Pinpoint the cell where the given text exists, returning its (X, Y) midpoint coordinate. 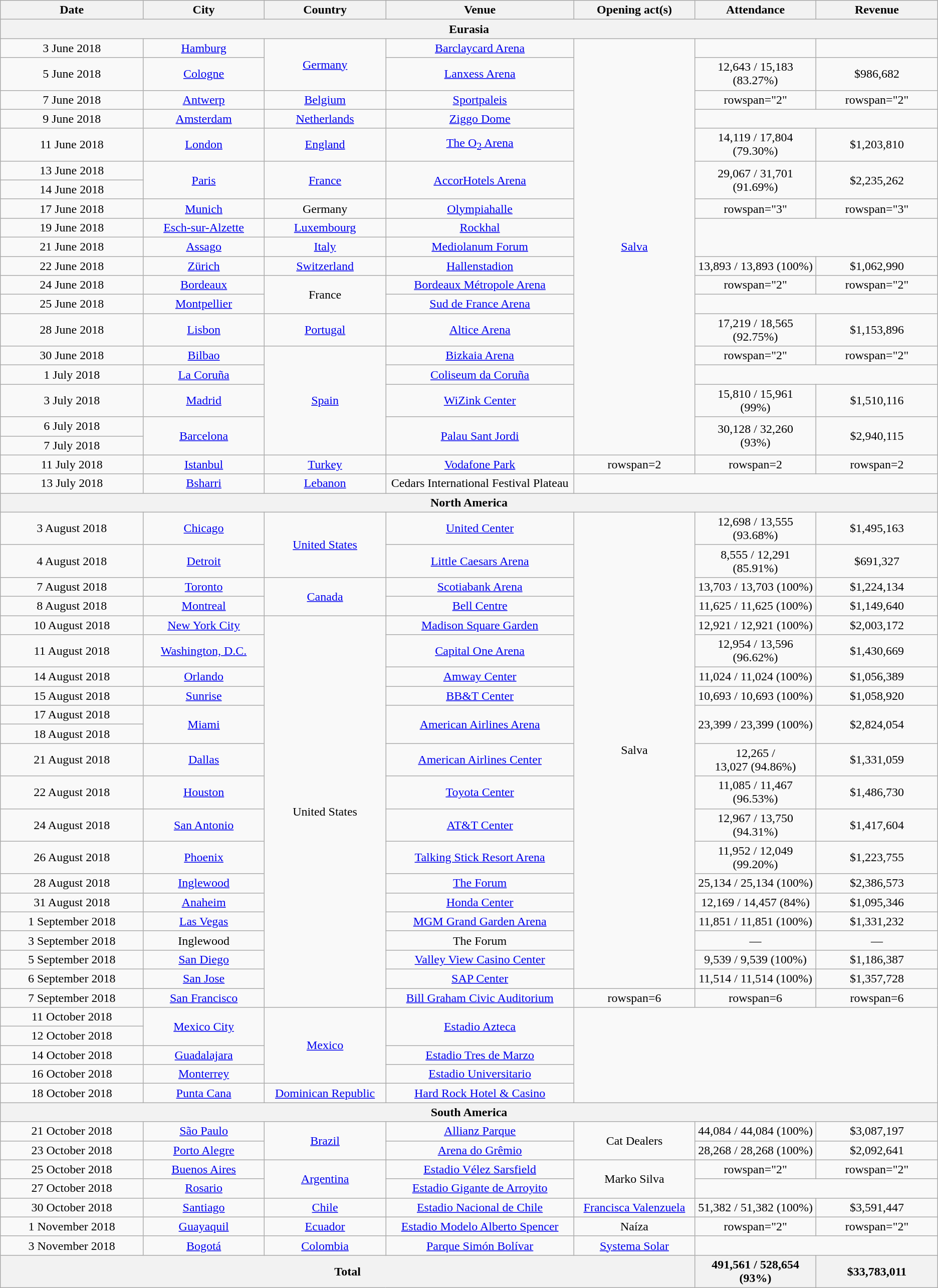
Hamburg (204, 48)
31 August 2018 (72, 902)
7 September 2018 (72, 997)
28,268 / 28,268 (100%) (755, 1150)
Palau Sant Jordi (480, 436)
Eurasia (469, 29)
4 August 2018 (72, 561)
Valley View Casino Center (480, 959)
$1,331,059 (877, 759)
Sud de France Arena (480, 304)
Systema Solar (634, 1245)
10 August 2018 (72, 625)
Olympiahalle (480, 208)
Opening act(s) (634, 10)
SAP Center (480, 978)
21 August 2018 (72, 759)
Estadio Tres de Marzo (480, 1055)
Lisbon (204, 330)
7 August 2018 (72, 587)
15,810 / 15,961(99%) (755, 401)
Cologne (204, 74)
9,539 / 9,539 (100%) (755, 959)
11 August 2018 (72, 651)
30 June 2018 (72, 356)
12,921 / 12,921 (100%) (755, 625)
$1,056,389 (877, 677)
Orlando (204, 677)
Honda Center (480, 902)
Vodafone Park (480, 464)
17,219 / 18,565(92.75%) (755, 330)
$2,824,054 (877, 724)
Capital One Arena (480, 651)
13 June 2018 (72, 170)
15 August 2018 (72, 696)
$1,223,755 (877, 858)
Allianz Parque (480, 1131)
18 October 2018 (72, 1093)
1 November 2018 (72, 1226)
BB&T Center (480, 696)
Miami (204, 724)
South America (469, 1112)
1 September 2018 (72, 921)
13,893 / 13,893 (100%) (755, 266)
25,134 / 25,134 (100%) (755, 883)
Guadalajara (204, 1055)
Estadio Gigante de Arroyito (480, 1188)
WiZink Center (480, 401)
44,084 / 44,084 (100%) (755, 1131)
American Airlines Arena (480, 724)
Antwerp (204, 100)
Total (348, 1271)
City (204, 10)
8 August 2018 (72, 606)
$1,186,387 (877, 959)
11,625 / 11,625 (100%) (755, 606)
Amway Center (480, 677)
Country (325, 10)
$33,783,011 (877, 1271)
Houston (204, 793)
28 June 2018 (72, 330)
11,514 / 11,514 (100%) (755, 978)
6 September 2018 (72, 978)
Turkey (325, 464)
Brazil (325, 1141)
Dallas (204, 759)
14 October 2018 (72, 1055)
Estadio Universitario (480, 1074)
$986,682 (877, 74)
Luxembourg (325, 227)
17 June 2018 (72, 208)
25 October 2018 (72, 1169)
London (204, 144)
Lebanon (325, 483)
12 October 2018 (72, 1036)
25 June 2018 (72, 304)
3 September 2018 (72, 940)
Ziggo Dome (480, 119)
Marko Silva (634, 1179)
30,128 / 32,260(93%) (755, 436)
28 August 2018 (72, 883)
Esch-sur-Alzette (204, 227)
11 July 2018 (72, 464)
12,967 / 13,750 (94.31%) (755, 825)
Barcelona (204, 436)
6 July 2018 (72, 426)
Parque Simón Bolívar (480, 1245)
AT&T Center (480, 825)
Rockhal (480, 227)
Barclaycard Arena (480, 48)
La Coruña (204, 375)
$1,203,810 (877, 144)
Mexico City (204, 1026)
$1,486,730 (877, 793)
11,085 / 11,467 (96.53%) (755, 793)
12,954 / 13,596 (96.62%) (755, 651)
Rosario (204, 1188)
Madrid (204, 401)
18 August 2018 (72, 734)
$691,327 (877, 561)
9 June 2018 (72, 119)
3 July 2018 (72, 401)
Bogotá (204, 1245)
$3,591,447 (877, 1207)
Mexico (325, 1046)
Estadio Modelo Alberto Spencer (480, 1226)
Anaheim (204, 902)
Detroit (204, 561)
1 July 2018 (72, 375)
Portugal (325, 330)
12,643 / 15,183(83.27%) (755, 74)
Chicago (204, 528)
$1,357,728 (877, 978)
3 June 2018 (72, 48)
$1,095,346 (877, 902)
14 August 2018 (72, 677)
10,693 / 10,693 (100%) (755, 696)
$1,510,116 (877, 401)
12,265 /13,027 (94.86%) (755, 759)
Colombia (325, 1245)
13 July 2018 (72, 483)
19 June 2018 (72, 227)
Phoenix (204, 858)
Bill Graham Civic Auditorium (480, 997)
23,399 / 23,399 (100%) (755, 724)
17 August 2018 (72, 715)
51,382 / 51,382 (100%) (755, 1207)
Scotiabank Arena (480, 587)
$2,235,262 (877, 180)
7 June 2018 (72, 100)
Netherlands (325, 119)
$1,149,640 (877, 606)
Estadio Vélez Sarsfield (480, 1169)
$3,087,197 (877, 1131)
11,952 / 12,049 (99.20%) (755, 858)
Porto Alegre (204, 1150)
Hard Rock Hotel & Casino (480, 1093)
Buenos Aires (204, 1169)
$2,092,641 (877, 1150)
Madison Square Garden (480, 625)
$1,331,232 (877, 921)
Arena do Grêmio (480, 1150)
491,561 / 528,654 (93%) (755, 1271)
American Airlines Center (480, 759)
Dominican Republic (325, 1093)
Montreal (204, 606)
$2,003,172 (877, 625)
Altice Arena (480, 330)
Las Vegas (204, 921)
Mediolanum Forum (480, 246)
26 August 2018 (72, 858)
United Center (480, 528)
San Jose (204, 978)
Munich (204, 208)
11 October 2018 (72, 1017)
Switzerland (325, 266)
Amsterdam (204, 119)
Paris (204, 180)
San Francisco (204, 997)
Assago (204, 246)
24 August 2018 (72, 825)
5 September 2018 (72, 959)
Bizkaia Arena (480, 356)
Date (72, 10)
$1,417,604 (877, 825)
Istanbul (204, 464)
São Paulo (204, 1131)
21 June 2018 (72, 246)
Punta Cana (204, 1093)
Bell Centre (480, 606)
Lanxess Arena (480, 74)
11,024 / 11,024 (100%) (755, 677)
13,703 / 13,703 (100%) (755, 587)
Sunrise (204, 696)
Naíza (634, 1226)
$2,940,115 (877, 436)
San Antonio (204, 825)
27 October 2018 (72, 1188)
Talking Stick Resort Arena (480, 858)
Bordeaux (204, 285)
22 August 2018 (72, 793)
Italy (325, 246)
Attendance (755, 10)
$1,430,669 (877, 651)
North America (469, 502)
5 June 2018 (72, 74)
$1,224,134 (877, 587)
Canada (325, 596)
AccorHotels Arena (480, 180)
Estadio Azteca (480, 1026)
Sportpaleis (480, 100)
Monterrey (204, 1074)
$1,058,920 (877, 696)
3 November 2018 (72, 1245)
$1,153,896 (877, 330)
14 June 2018 (72, 189)
7 July 2018 (72, 445)
Hallenstadion (480, 266)
23 October 2018 (72, 1150)
Francisca Valenzuela (634, 1207)
New York City (204, 625)
14,119 / 17,804(79.30%) (755, 144)
29,067 / 31,701(91.69%) (755, 180)
24 June 2018 (72, 285)
Venue (480, 10)
Chile (325, 1207)
11,851 / 11,851 (100%) (755, 921)
San Diego (204, 959)
Washington, D.C. (204, 651)
Cat Dealers (634, 1141)
Coliseum da Coruña (480, 375)
Ecuador (325, 1226)
Toyota Center (480, 793)
Cedars International Festival Plateau (480, 483)
Little Caesars Arena (480, 561)
$1,495,163 (877, 528)
12,169 / 14,457 (84%) (755, 902)
Bsharri (204, 483)
Montpellier (204, 304)
22 June 2018 (72, 266)
$1,062,990 (877, 266)
16 October 2018 (72, 1074)
Estadio Nacional de Chile (480, 1207)
3 August 2018 (72, 528)
Bordeaux Métropole Arena (480, 285)
21 October 2018 (72, 1131)
England (325, 144)
12,698 / 13,555 (93.68%) (755, 528)
Spain (325, 401)
30 October 2018 (72, 1207)
Santiago (204, 1207)
Zürich (204, 266)
Guayaquil (204, 1226)
Toronto (204, 587)
MGM Grand Garden Arena (480, 921)
Belgium (325, 100)
Argentina (325, 1179)
Revenue (877, 10)
$2,386,573 (877, 883)
Bilbao (204, 356)
The O2 Arena (480, 144)
8,555 / 12,291 (85.91%) (755, 561)
11 June 2018 (72, 144)
